Identify which cell holds the provided text, then report its [x, y] central coordinate. 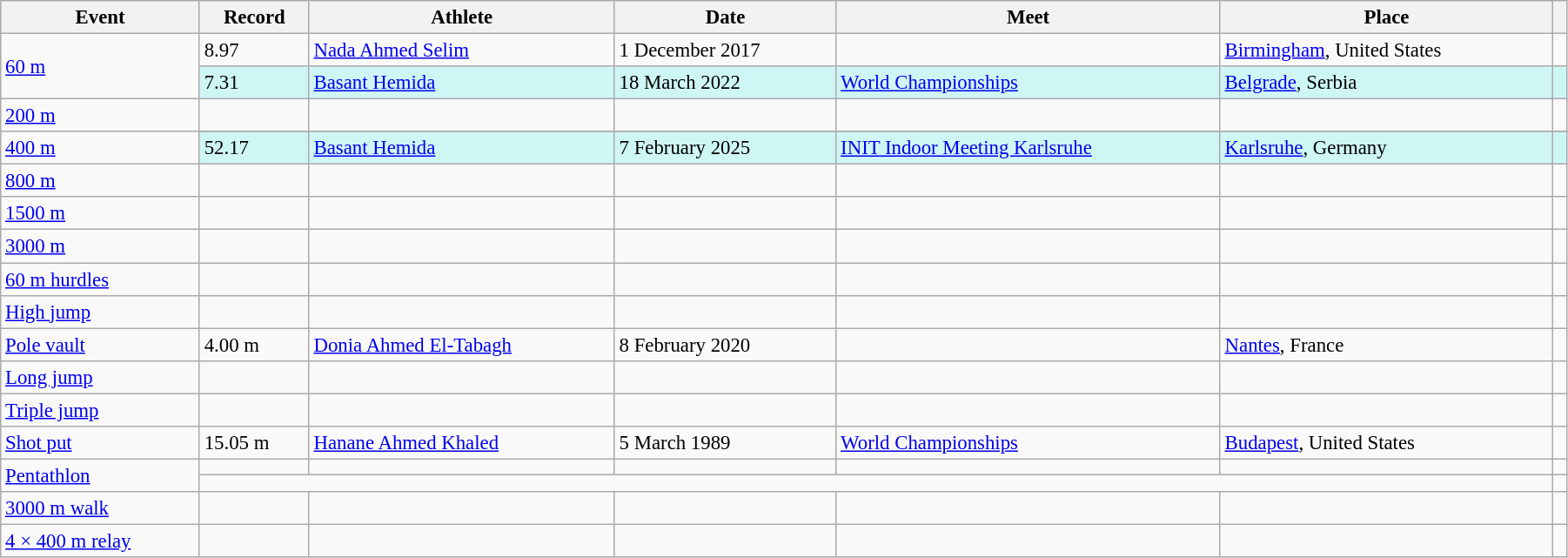
1 December 2017 [726, 50]
15.05 m [254, 443]
8 February 2020 [726, 345]
60 m hurdles [101, 279]
8.97 [254, 50]
Donia Ahmed El-Tabagh [461, 345]
4.00 m [254, 345]
Triple jump [101, 410]
60 m [101, 66]
Birmingham, United States [1386, 50]
INIT Indoor Meeting Karlsruhe [1029, 148]
Pentathlon [101, 475]
Athlete [461, 17]
Event [101, 17]
7 February 2025 [726, 148]
Belgrade, Serbia [1386, 83]
Record [254, 17]
400 m [101, 148]
Shot put [101, 443]
Place [1386, 17]
5 March 1989 [726, 443]
High jump [101, 312]
7.31 [254, 83]
200 m [101, 116]
Date [726, 17]
Long jump [101, 377]
Pole vault [101, 345]
1500 m [101, 213]
Hanane Ahmed Khaled [461, 443]
Meet [1029, 17]
4 × 400 m relay [101, 541]
Budapest, United States [1386, 443]
Nantes, France [1386, 345]
3000 m walk [101, 508]
Karlsruhe, Germany [1386, 148]
Nada Ahmed Selim [461, 50]
52.17 [254, 148]
3000 m [101, 246]
800 m [101, 181]
18 March 2022 [726, 83]
